Locate the cell with the specified text and output its (x, y) center coordinate. 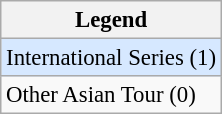
Legend (112, 20)
International Series (1) (112, 58)
Other Asian Tour (0) (112, 95)
